Provide the [X, Y] coordinate of the cell's center where the given text is located.  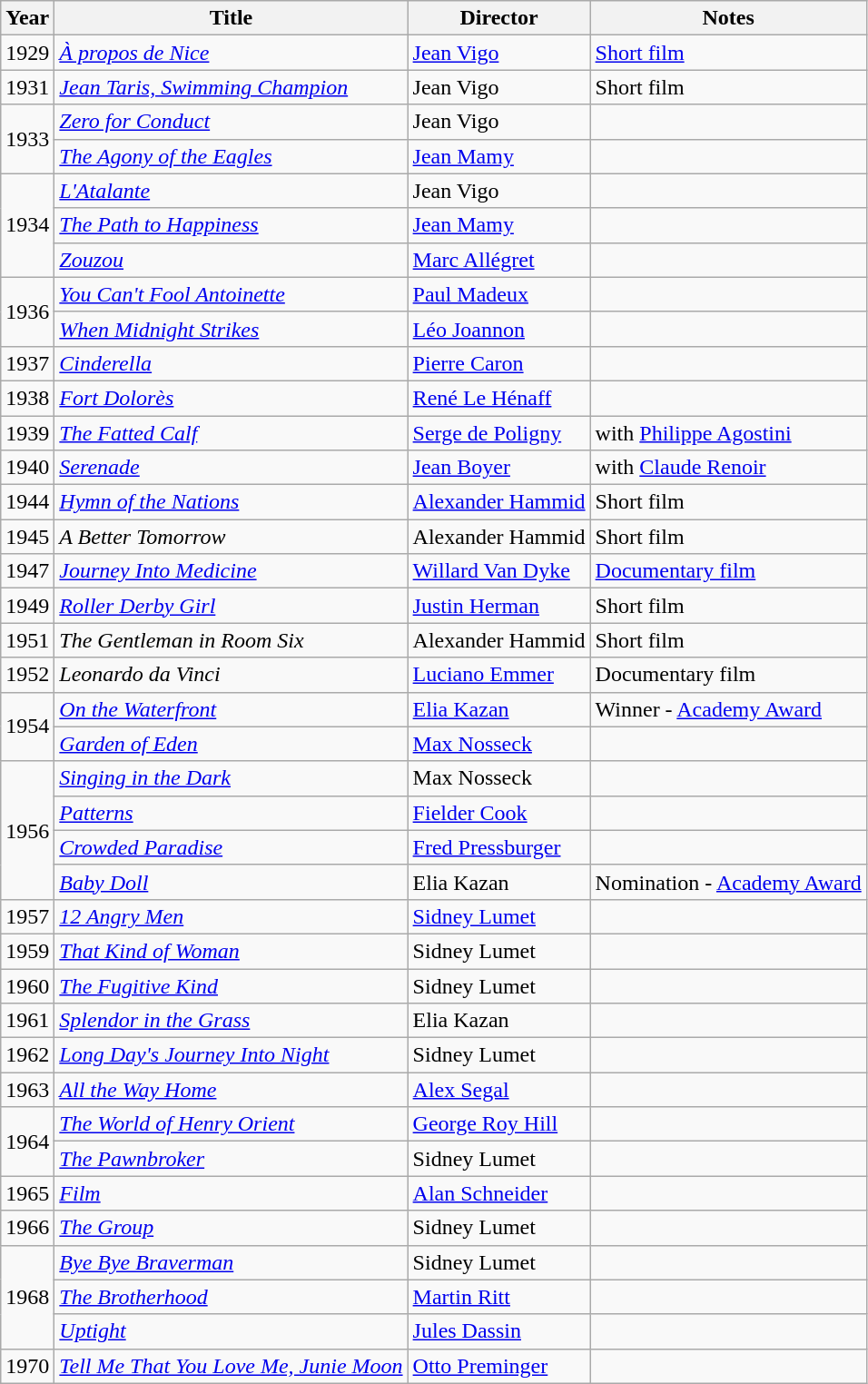
1937 [27, 363]
Luciano Emmer [499, 675]
Baby Doll [231, 882]
All the Way Home [231, 1090]
When Midnight Strikes [231, 329]
Singing in the Dark [231, 778]
Title [231, 18]
with Claude Renoir [728, 468]
Paul Madeux [499, 294]
René Le Hénaff [499, 398]
A Better Tomorrow [231, 537]
1962 [27, 1055]
Justin Herman [499, 606]
Notes [728, 18]
1947 [27, 571]
Jean Taris, Swimming Champion [231, 87]
1968 [27, 1297]
You Can't Fool Antoinette [231, 294]
The Pawnbroker [231, 1159]
with Philippe Agostini [728, 433]
The Brotherhood [231, 1297]
Leonardo da Vinci [231, 675]
The Fatted Calf [231, 433]
L'Atalante [231, 191]
1940 [27, 468]
1931 [27, 87]
1949 [27, 606]
1965 [27, 1193]
1961 [27, 1021]
1957 [27, 916]
1966 [27, 1228]
The Group [231, 1228]
Nomination - Academy Award [728, 882]
1951 [27, 640]
On the Waterfront [231, 709]
Hymn of the Nations [231, 502]
That Kind of Woman [231, 951]
Long Day's Journey Into Night [231, 1055]
1939 [27, 433]
1933 [27, 139]
Fort Dolorès [231, 398]
1954 [27, 727]
Otto Preminger [499, 1366]
Uptight [231, 1331]
Director [499, 18]
Jules Dassin [499, 1331]
Cinderella [231, 363]
Patterns [231, 813]
Serge de Poligny [499, 433]
Fielder Cook [499, 813]
Roller Derby Girl [231, 606]
The World of Henry Orient [231, 1124]
1964 [27, 1142]
Pierre Caron [499, 363]
12 Angry Men [231, 916]
Winner - Academy Award [728, 709]
1956 [27, 830]
Splendor in the Grass [231, 1021]
The Agony of the Eagles [231, 156]
Zero for Conduct [231, 122]
1936 [27, 311]
1934 [27, 225]
The Path to Happiness [231, 225]
1970 [27, 1366]
1960 [27, 985]
Film [231, 1193]
Léo Joannon [499, 329]
Zouzou [231, 260]
Garden of Eden [231, 744]
George Roy Hill [499, 1124]
Willard Van Dyke [499, 571]
Fred Pressburger [499, 847]
Alex Segal [499, 1090]
À propos de Nice [231, 53]
Year [27, 18]
Crowded Paradise [231, 847]
Marc Allégret [499, 260]
Bye Bye Braverman [231, 1262]
Serenade [231, 468]
1944 [27, 502]
Journey Into Medicine [231, 571]
1929 [27, 53]
1959 [27, 951]
1952 [27, 675]
1938 [27, 398]
Alan Schneider [499, 1193]
Jean Boyer [499, 468]
Martin Ritt [499, 1297]
1963 [27, 1090]
1945 [27, 537]
The Gentleman in Room Six [231, 640]
The Fugitive Kind [231, 985]
Tell Me That You Love Me, Junie Moon [231, 1366]
